Identify which cell holds the provided text, then report its [x, y] central coordinate. 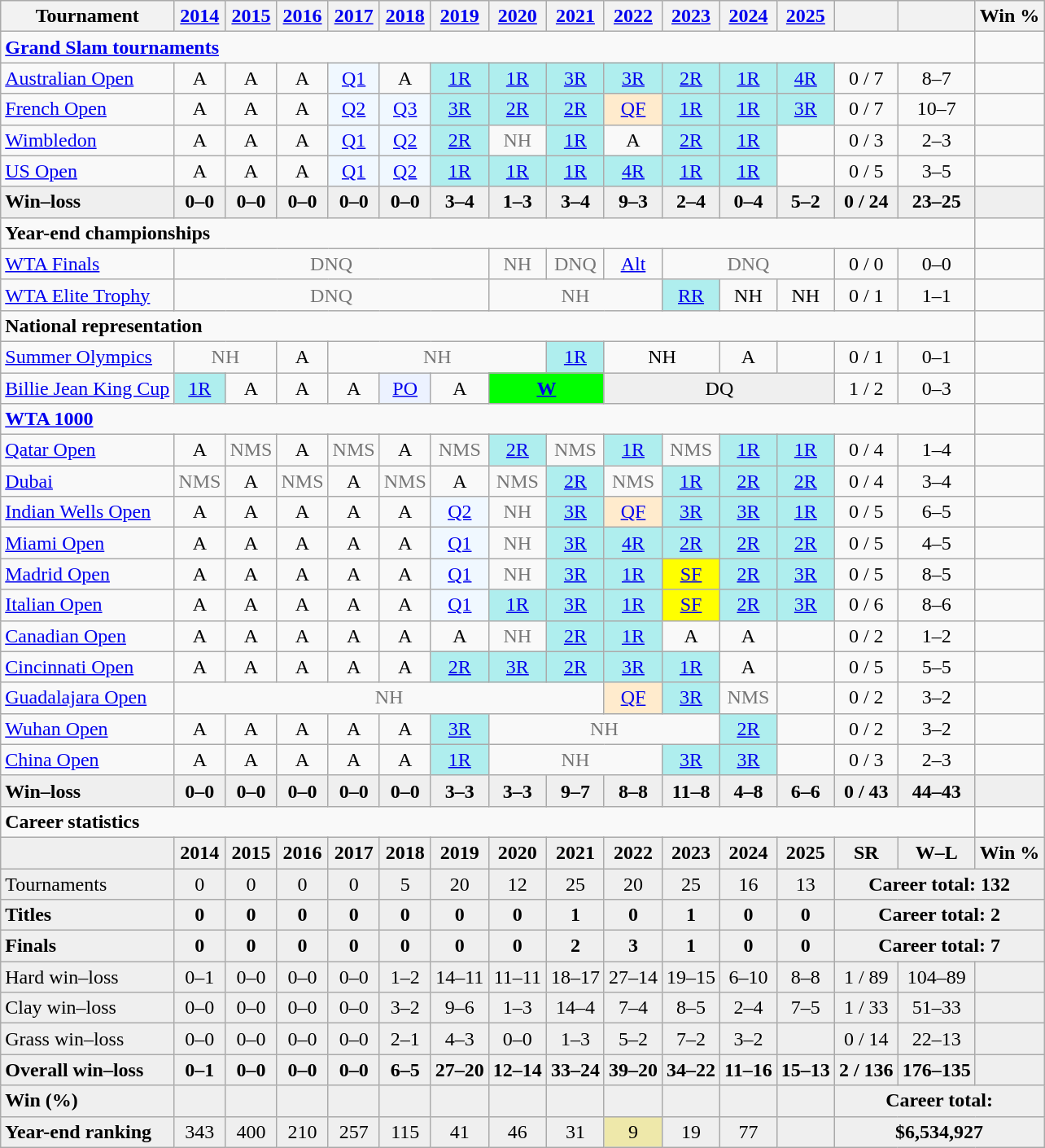
34–22 [692, 1070]
Q3 [405, 109]
French Open [88, 109]
0 / 24 [866, 202]
51–33 [936, 1008]
Billie Jean King Cup [88, 388]
5–5 [936, 667]
W [546, 388]
Dubai [88, 481]
400 [251, 1132]
Grand Slam tournaments [488, 47]
104–89 [936, 977]
9 [633, 1132]
0–4 [749, 202]
W–L [936, 852]
DQ [719, 388]
1 / 33 [866, 1008]
18–17 [575, 977]
41 [459, 1132]
Finals [88, 946]
Miami Open [88, 543]
0 / 6 [866, 605]
WTA Elite Trophy [88, 295]
210 [303, 1132]
9–3 [633, 202]
Wuhan Open [88, 729]
Career total: 7 [939, 946]
77 [749, 1132]
4–3 [459, 1039]
2–1 [405, 1039]
11–16 [749, 1070]
1–1 [936, 295]
Tournament [88, 16]
Career total: 2 [939, 915]
US Open [88, 171]
7–5 [806, 1008]
Career statistics [488, 822]
Qatar Open [88, 450]
Cincinnati Open [88, 667]
Win (%) [88, 1101]
23–25 [936, 202]
Guadalajara Open [88, 698]
Indian Wells Open [88, 512]
14–4 [575, 1008]
0–3 [936, 388]
16 [749, 883]
176–135 [936, 1070]
22–13 [936, 1039]
7–4 [633, 1008]
8–7 [936, 78]
Career total: [939, 1101]
2 [575, 946]
China Open [88, 760]
WTA Finals [88, 264]
31 [575, 1132]
Madrid Open [88, 574]
$6,534,927 [939, 1132]
7–2 [692, 1039]
Summer Olympics [88, 357]
257 [353, 1132]
8–6 [936, 605]
Canadian Open [88, 636]
Italian Open [88, 605]
Career total: 132 [939, 883]
115 [405, 1132]
46 [518, 1132]
WTA 1000 [488, 419]
Tournaments [88, 883]
14–11 [459, 977]
12 [518, 883]
12–14 [518, 1070]
Titles [88, 915]
4–5 [936, 543]
27–14 [633, 977]
PO [405, 388]
RR [692, 295]
343 [200, 1132]
National representation [488, 326]
33–24 [575, 1070]
11–11 [518, 977]
10–7 [936, 109]
4–8 [749, 791]
Clay win–loss [88, 1008]
1–4 [936, 450]
15–13 [806, 1070]
SR [866, 852]
Overall win–loss [88, 1070]
27–20 [459, 1070]
5 [405, 883]
Australian Open [88, 78]
19–15 [692, 977]
6–10 [749, 977]
0 / 43 [866, 791]
0 / 14 [866, 1039]
Hard win–loss [88, 977]
44–43 [936, 791]
Alt [633, 264]
9–6 [459, 1008]
3–5 [936, 171]
Wimbledon [88, 140]
9–7 [575, 791]
1 / 89 [866, 977]
19 [692, 1132]
Year-end ranking [88, 1132]
3 [633, 946]
Grass win–loss [88, 1039]
13 [806, 883]
39–20 [633, 1070]
11–8 [692, 791]
0 / 0 [866, 264]
Year-end championships [488, 233]
2 / 136 [866, 1070]
1 / 2 [866, 388]
6–6 [806, 791]
